For the text-containing cell, return its midpoint in [x, y] coordinate format. 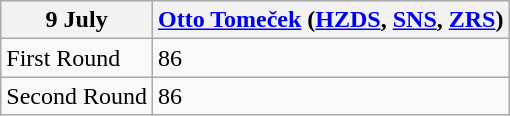
Second Round [77, 96]
9 July [77, 20]
First Round [77, 58]
Otto Tomeček (HZDS, SNS, ZRS) [330, 20]
